Detect which cell encompasses the target text, then output its (x, y) center coordinate. 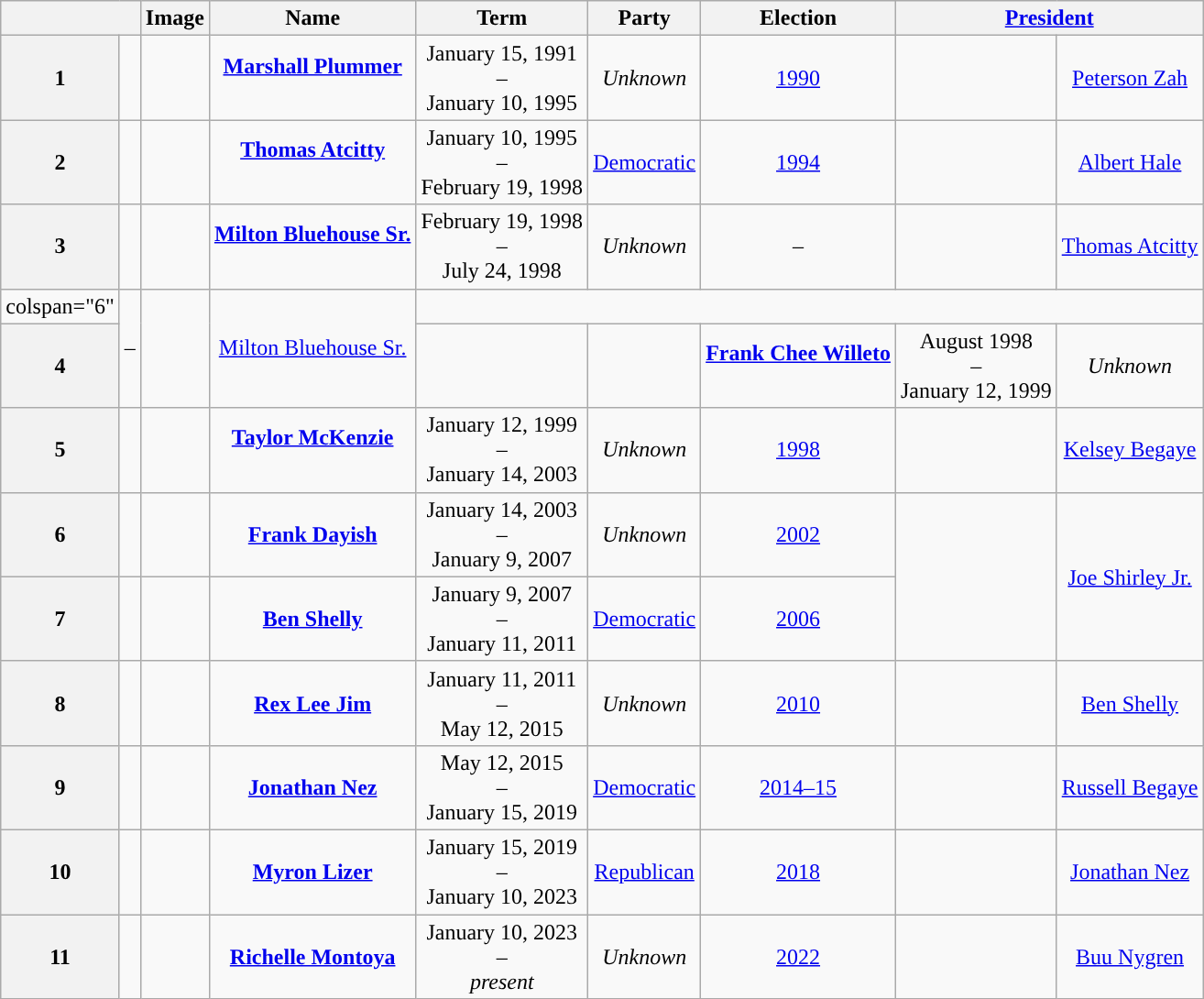
Taylor McKenzie (312, 450)
3 (60, 247)
Republican (645, 872)
6 (60, 534)
2 (60, 162)
Name (312, 18)
Party (645, 18)
January 11, 2011–May 12, 2015 (502, 703)
January 9, 2007–January 11, 2011 (502, 619)
January 10, 2023–present (502, 957)
Myron Lizer (312, 872)
Joe Shirley Jr. (1130, 576)
2018 (799, 872)
Frank Dayish (312, 534)
Albert Hale (1130, 162)
Buu Nygren (1130, 957)
11 (60, 957)
May 12, 2015–January 15, 2019 (502, 787)
January 15, 2019–January 10, 2023 (502, 872)
8 (60, 703)
1 (60, 78)
7 (60, 619)
Russell Begaye (1130, 787)
Election (799, 18)
2006 (799, 619)
9 (60, 787)
1998 (799, 450)
1994 (799, 162)
January 14, 2003–January 9, 2007 (502, 534)
1990 (799, 78)
2010 (799, 703)
February 19, 1998–July 24, 1998 (502, 247)
Marshall Plummer (312, 78)
August 1998–January 12, 1999 (976, 366)
Image (174, 18)
Peterson Zah (1130, 78)
Frank Chee Willeto (799, 366)
Richelle Montoya (312, 957)
2014–15 (799, 787)
colspan="6" (60, 306)
January 10, 1995–February 19, 1998 (502, 162)
10 (60, 872)
2022 (799, 957)
5 (60, 450)
Kelsey Begaye (1130, 450)
2002 (799, 534)
President (1048, 18)
Rex Lee Jim (312, 703)
4 (60, 366)
Term (502, 18)
January 15, 1991–January 10, 1995 (502, 78)
January 12, 1999–January 14, 2003 (502, 450)
